Return [x, y] of the center of cell containing provided text 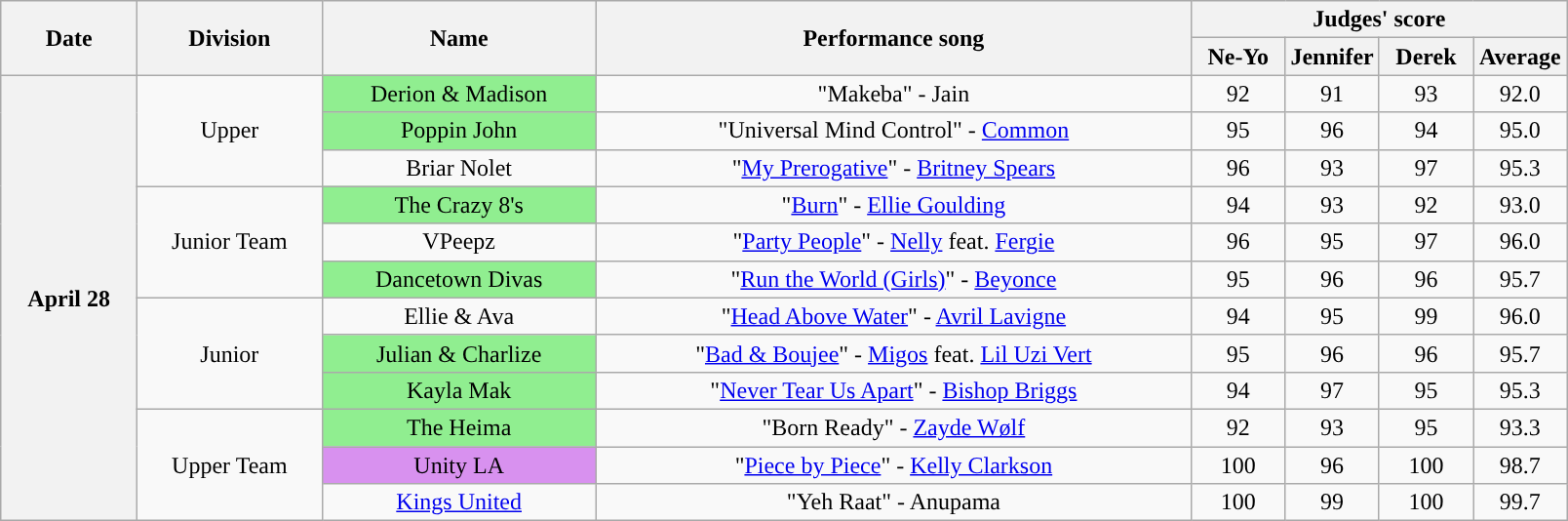
Ellie & Ava [458, 316]
Unity LA [458, 465]
92.0 [1520, 94]
Kings United [458, 502]
"Head Above Water" - Avril Lavigne [893, 316]
93.3 [1520, 427]
"Yeh Raat" - Anupama [893, 502]
Ne-Yo [1238, 57]
"Party People" - Nelly feat. Fergie [893, 242]
Dancetown Divas [458, 279]
Upper [230, 131]
Date [69, 38]
99.7 [1520, 502]
Performance song [893, 38]
95.0 [1520, 131]
"Makeba" - Jain [893, 94]
"Born Ready" - Zayde Wølf [893, 427]
"Universal Mind Control" - Common [893, 131]
Jennifer [1332, 57]
"Never Tear Us Apart" - Bishop Briggs [893, 390]
Junior [230, 353]
April 28 [69, 299]
"Bad & Boujee" - Migos feat. Lil Uzi Vert [893, 353]
Junior Team [230, 242]
Julian & Charlize [458, 353]
Derek [1426, 57]
"Piece by Piece" - Kelly Clarkson [893, 465]
91 [1332, 94]
"My Prerogative" - Britney Spears [893, 168]
"Run the World (Girls)" - Beyonce [893, 279]
Judges' score [1379, 20]
98.7 [1520, 465]
93.0 [1520, 205]
Derion & Madison [458, 94]
The Crazy 8's [458, 205]
Division [230, 38]
"Burn" - Ellie Goulding [893, 205]
Kayla Mak [458, 390]
Upper Team [230, 464]
Poppin John [458, 131]
Briar Nolet [458, 168]
Name [458, 38]
Average [1520, 57]
VPeepz [458, 242]
The Heima [458, 427]
